Extract the (X, Y) coordinate from the center of the cell holding the provided text.  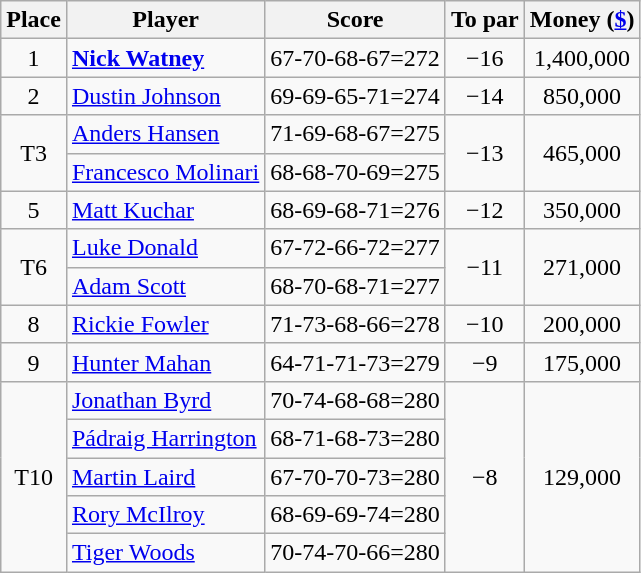
Score (356, 20)
Rory McIlroy (165, 515)
Luke Donald (165, 248)
70-74-70-66=280 (356, 553)
Anders Hansen (165, 134)
5 (34, 210)
T3 (34, 153)
Nick Watney (165, 58)
68-69-68-71=276 (356, 210)
175,000 (582, 362)
Player (165, 20)
Francesco Molinari (165, 172)
70-74-68-68=280 (356, 400)
68-68-70-69=275 (356, 172)
−9 (484, 362)
To par (484, 20)
129,000 (582, 476)
2 (34, 96)
Money ($) (582, 20)
350,000 (582, 210)
−14 (484, 96)
1 (34, 58)
64-71-71-73=279 (356, 362)
850,000 (582, 96)
68-70-68-71=277 (356, 286)
271,000 (582, 267)
Jonathan Byrd (165, 400)
67-70-68-67=272 (356, 58)
67-70-70-73=280 (356, 477)
1,400,000 (582, 58)
Pádraig Harrington (165, 438)
71-69-68-67=275 (356, 134)
−11 (484, 267)
−13 (484, 153)
465,000 (582, 153)
−16 (484, 58)
Hunter Mahan (165, 362)
68-69-69-74=280 (356, 515)
8 (34, 324)
T10 (34, 476)
9 (34, 362)
−8 (484, 476)
67-72-66-72=277 (356, 248)
200,000 (582, 324)
Dustin Johnson (165, 96)
Matt Kuchar (165, 210)
Adam Scott (165, 286)
69-69-65-71=274 (356, 96)
68-71-68-73=280 (356, 438)
Place (34, 20)
71-73-68-66=278 (356, 324)
−10 (484, 324)
Rickie Fowler (165, 324)
−12 (484, 210)
T6 (34, 267)
Martin Laird (165, 477)
Tiger Woods (165, 553)
